Determine the (x, y) coordinate at the center of the cell enclosing the given text.  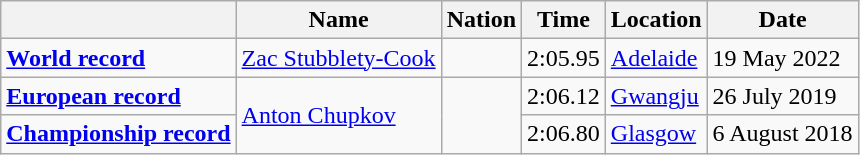
Time (564, 20)
Name (338, 20)
6 August 2018 (782, 134)
Adelaide (656, 58)
Zac Stubblety-Cook (338, 58)
European record (118, 96)
2:05.95 (564, 58)
Glasgow (656, 134)
Anton Chupkov (338, 115)
Date (782, 20)
World record (118, 58)
Championship record (118, 134)
19 May 2022 (782, 58)
26 July 2019 (782, 96)
2:06.12 (564, 96)
Nation (481, 20)
Location (656, 20)
Gwangju (656, 96)
2:06.80 (564, 134)
